Detect which cell encompasses the target text, then output its (X, Y) center coordinate. 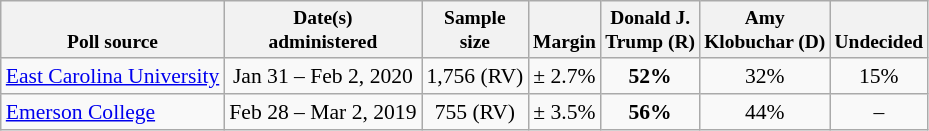
44% (765, 112)
52% (650, 76)
15% (879, 76)
East Carolina University (113, 76)
– (879, 112)
Undecided (879, 30)
Margin (564, 30)
Poll source (113, 30)
AmyKlobuchar (D) (765, 30)
Samplesize (476, 30)
755 (RV) (476, 112)
Feb 28 – Mar 2, 2019 (322, 112)
32% (765, 76)
1,756 (RV) (476, 76)
± 3.5% (564, 112)
Emerson College (113, 112)
Date(s)administered (322, 30)
± 2.7% (564, 76)
56% (650, 112)
Donald J.Trump (R) (650, 30)
Jan 31 – Feb 2, 2020 (322, 76)
